Detect which cell encompasses the target text, then output its [X, Y] center coordinate. 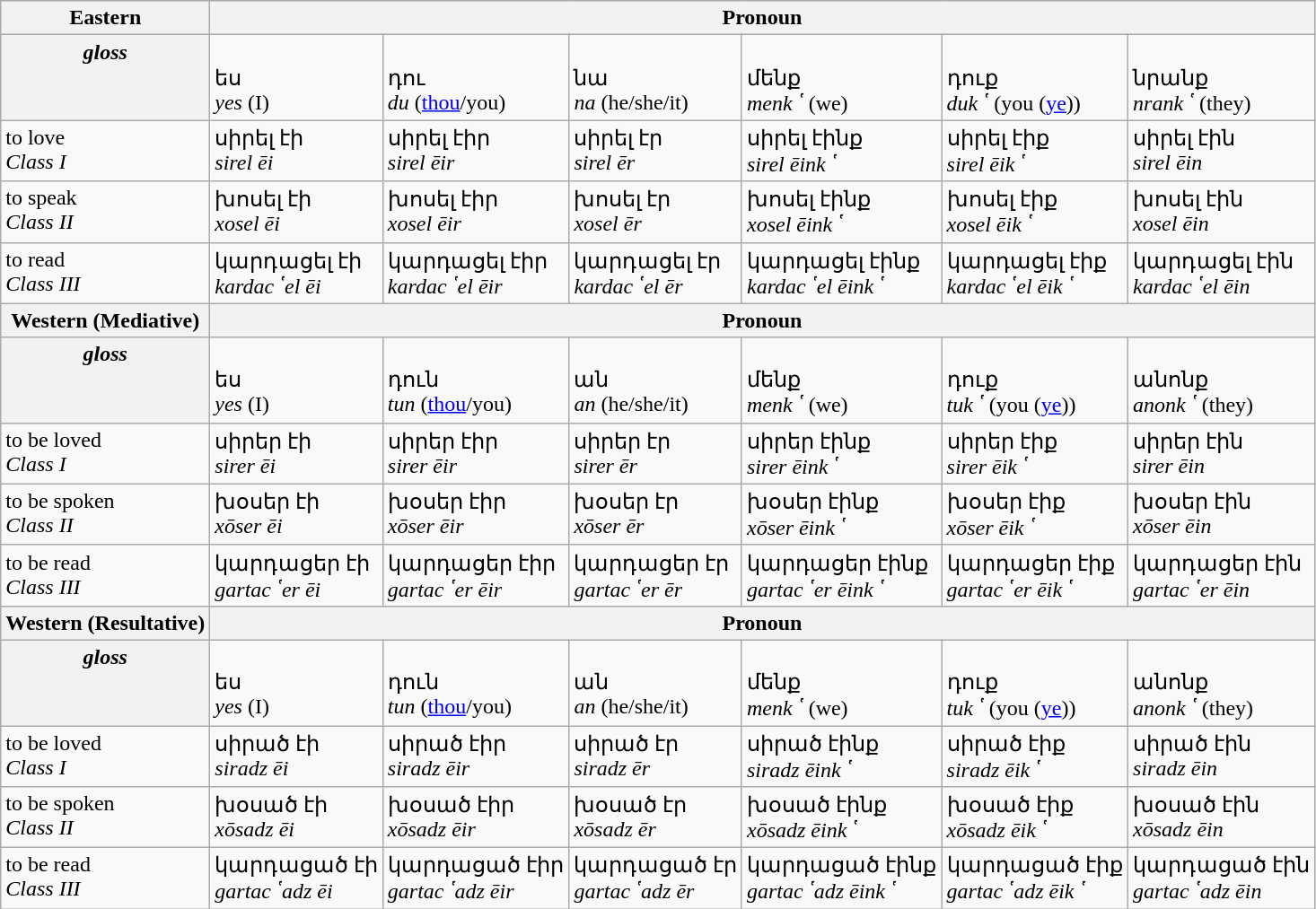
սիրեր էինsirer ēin [1222, 453]
խօսած էինxōsadz ēin [1222, 817]
կարդացել էիkardac῾el ēi [296, 273]
խօսեր էինxōser ēin [1222, 514]
խօսած էինքxōsadz ēink῾ [842, 817]
կարդացեր էրgartac῾er ēr [655, 575]
սիրել էիքsirel ēik῾ [1035, 151]
սիրել էիsirel ēi [296, 151]
սիրել էինsirel ēin [1222, 151]
կարդացած էինgartac῾adz ēin [1222, 878]
դուքduk῾ (you (ye)) [1035, 77]
to loveClass I [106, 151]
կարդացեր էինքgartac῾er ēink῾ [842, 575]
սիրեր էինքsirer ēink῾ [842, 453]
խօսեր էիքxōser ēik῾ [1035, 514]
սիրեր էրsirer ēr [655, 453]
խոսել էինxosel ēin [1222, 212]
սիրեր էիsirer ēi [296, 453]
կարդացեր էիքgartac῾er ēik῾ [1035, 575]
սիրած էիsiradz ēi [296, 756]
նաna (he/she/it) [655, 77]
նրանքnrank῾ (they) [1222, 77]
կարդացած էիրgartac῾adz ēir [476, 878]
Eastern [106, 18]
խօսած էիxōsadz ēi [296, 817]
սիրել էինքsirel ēink῾ [842, 151]
սիրած էինsiradz ēin [1222, 756]
սիրել էիրsirel ēir [476, 151]
Western (Resultative) [106, 623]
կարդացել էրkardac῾el ēr [655, 273]
կարդացել էինքkardac῾el ēink῾ [842, 273]
կարդացեր էինgartac῾er ēin [1222, 575]
կարդացեր էիրgartac῾er ēir [476, 575]
դուdu (thou/you) [476, 77]
խոսել էիրxosel ēir [476, 212]
խոսել էինքxosel ēink῾ [842, 212]
սիրած էիրsiradz ēir [476, 756]
խոսել էիxosel ēi [296, 212]
սիրած էրsiradz ēr [655, 756]
սիրած էինքsiradz ēink῾ [842, 756]
խօսեր էրxōser ēr [655, 514]
սիրել էրsirel ēr [655, 151]
խոսել էիքxosel ēik῾ [1035, 212]
խոսել էրxosel ēr [655, 212]
սիրած էիքsiradz ēik῾ [1035, 756]
կարդացած էիgartac῾adz ēi [296, 878]
կարդացեր էիgartac῾er ēi [296, 575]
խօսած էրxōsadz ēr [655, 817]
սիրեր էիրsirer ēir [476, 453]
կարդացել էինkardac῾el ēin [1222, 273]
խօսեր էիxōser ēi [296, 514]
կարդացել էիրkardac῾el ēir [476, 273]
կարդացել էիքkardac῾el ēik῾ [1035, 273]
Western (Mediative) [106, 320]
կարդացած էիքgartac῾adz ēik῾ [1035, 878]
խօսած էիրxōsadz ēir [476, 817]
խօսեր էինքxōser ēink῾ [842, 514]
խօսեր էիրxōser ēir [476, 514]
կարդացած էինքgartac῾adz ēink῾ [842, 878]
to readClass III [106, 273]
to speakClass II [106, 212]
կարդացած էրgartac῾adz ēr [655, 878]
խօսած էիքxōsadz ēik῾ [1035, 817]
սիրեր էիքsirer ēik῾ [1035, 453]
